Locate the cell with the specified text and output its (X, Y) center coordinate. 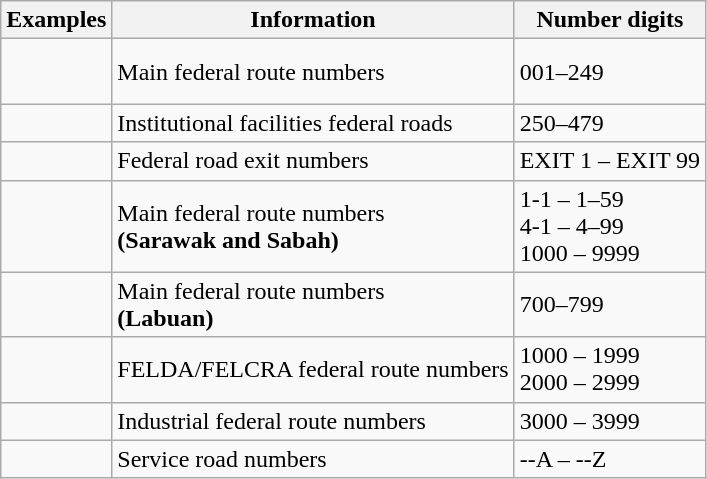
700–799 (610, 304)
Information (313, 20)
Number digits (610, 20)
1-1 – 1–594-1 – 4–991000 – 9999 (610, 226)
FELDA/FELCRA federal route numbers (313, 370)
1000 – 19992000 – 2999 (610, 370)
Main federal route numbers(Labuan) (313, 304)
Examples (56, 20)
Service road numbers (313, 459)
3000 – 3999 (610, 421)
Main federal route numbers(Sarawak and Sabah) (313, 226)
--A – --Z (610, 459)
Main federal route numbers (313, 72)
EXIT 1 – EXIT 99 (610, 161)
Industrial federal route numbers (313, 421)
250–479 (610, 123)
Federal road exit numbers (313, 161)
001–249 (610, 72)
Institutional facilities federal roads (313, 123)
